Detect which cell encompasses the target text, then output its [x, y] center coordinate. 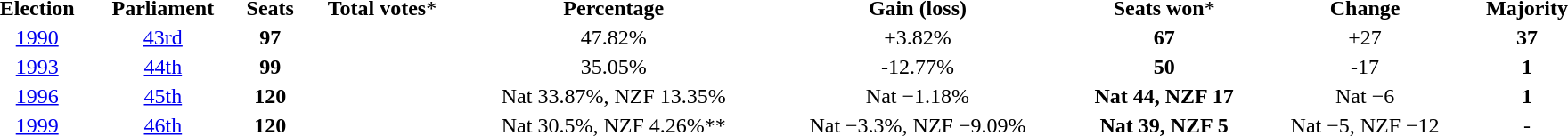
Nat −6 [1365, 96]
44th [162, 67]
-12.77% [918, 67]
50 [1164, 67]
Nat −1.18% [918, 96]
35.05% [614, 67]
-17 [1365, 67]
Nat 44, NZF 17 [1164, 96]
43rd [162, 37]
45th [162, 96]
Nat 33.87%, NZF 13.35% [614, 96]
97 [270, 37]
120 [270, 96]
99 [270, 67]
47.82% [614, 37]
+3.82% [918, 37]
+27 [1365, 37]
67 [1164, 37]
